Scan for the cell matching the given text and deliver its (x, y) coordinate at center. 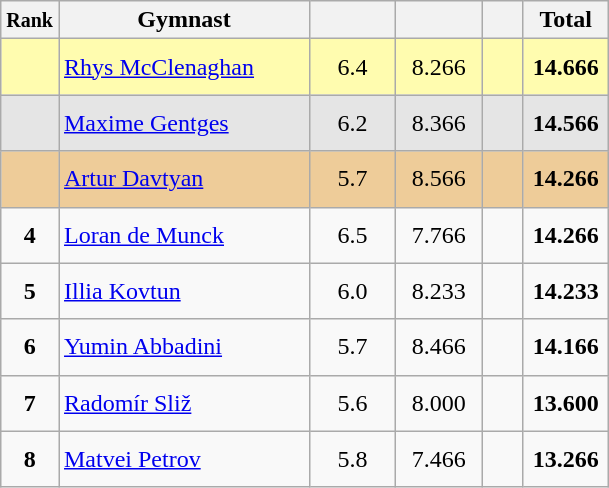
7 (30, 403)
5.8 (353, 459)
8 (30, 459)
6.2 (353, 123)
8.566 (439, 179)
14.166 (566, 347)
Rank (30, 20)
6.0 (353, 291)
Yumin Abbadini (184, 347)
8.233 (439, 291)
13.266 (566, 459)
8.366 (439, 123)
Matvei Petrov (184, 459)
14.233 (566, 291)
Total (566, 20)
Loran de Munck (184, 235)
5 (30, 291)
5.6 (353, 403)
6.5 (353, 235)
Maxime Gentges (184, 123)
8.000 (439, 403)
7.466 (439, 459)
4 (30, 235)
14.666 (566, 67)
7.766 (439, 235)
14.566 (566, 123)
Artur Davtyan (184, 179)
6.4 (353, 67)
8.466 (439, 347)
Radomír Sliž (184, 403)
Rhys McClenaghan (184, 67)
6 (30, 347)
Gymnast (184, 20)
8.266 (439, 67)
13.600 (566, 403)
Illia Kovtun (184, 291)
